Extract the [X, Y] coordinate from the center of the cell holding the provided text.  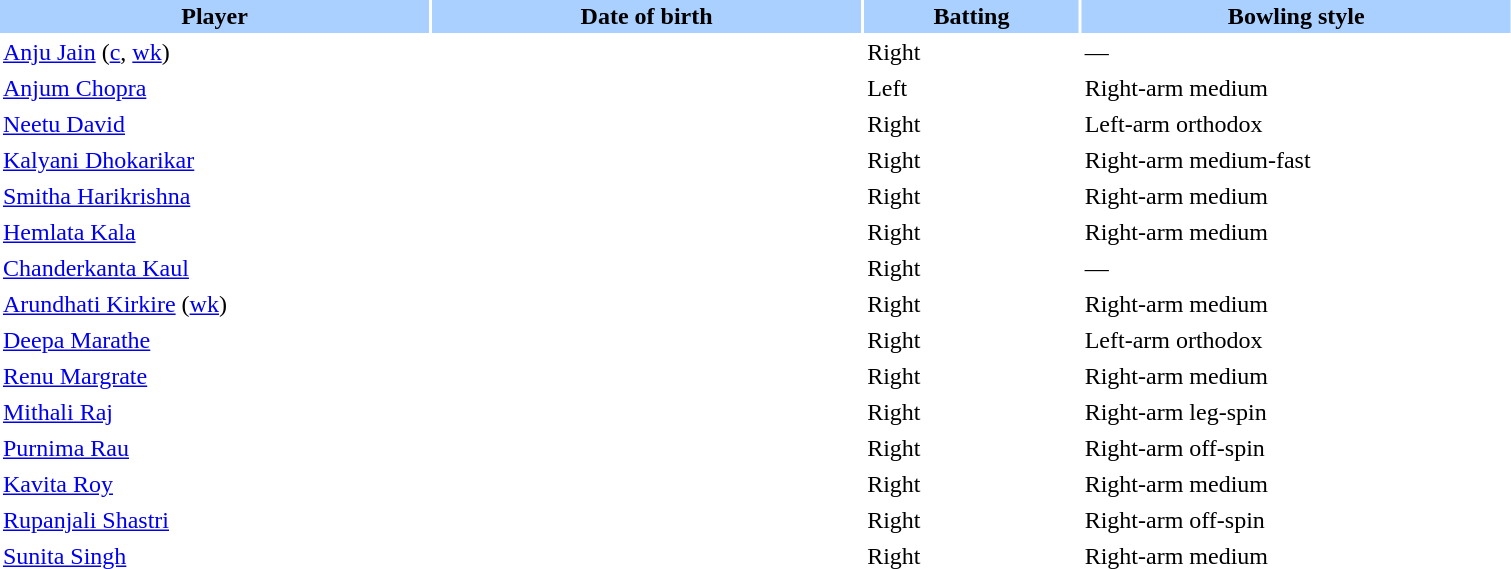
Right-arm medium-fast [1296, 160]
Purnima Rau [214, 448]
Hemlata Kala [214, 232]
Chanderkanta Kaul [214, 268]
Batting [972, 16]
Renu Margrate [214, 376]
Rupanjali Shastri [214, 520]
Anjum Chopra [214, 88]
Kavita Roy [214, 484]
Smitha Harikrishna [214, 196]
Left [972, 88]
Arundhati Kirkire (wk) [214, 304]
Deepa Marathe [214, 340]
Date of birth [646, 16]
Bowling style [1296, 16]
Right-arm leg-spin [1296, 412]
Anju Jain (c, wk) [214, 52]
Player [214, 16]
Neetu David [214, 124]
Mithali Raj [214, 412]
Kalyani Dhokarikar [214, 160]
